Output the (X, Y) coordinate of the center of the cell containing the given text.  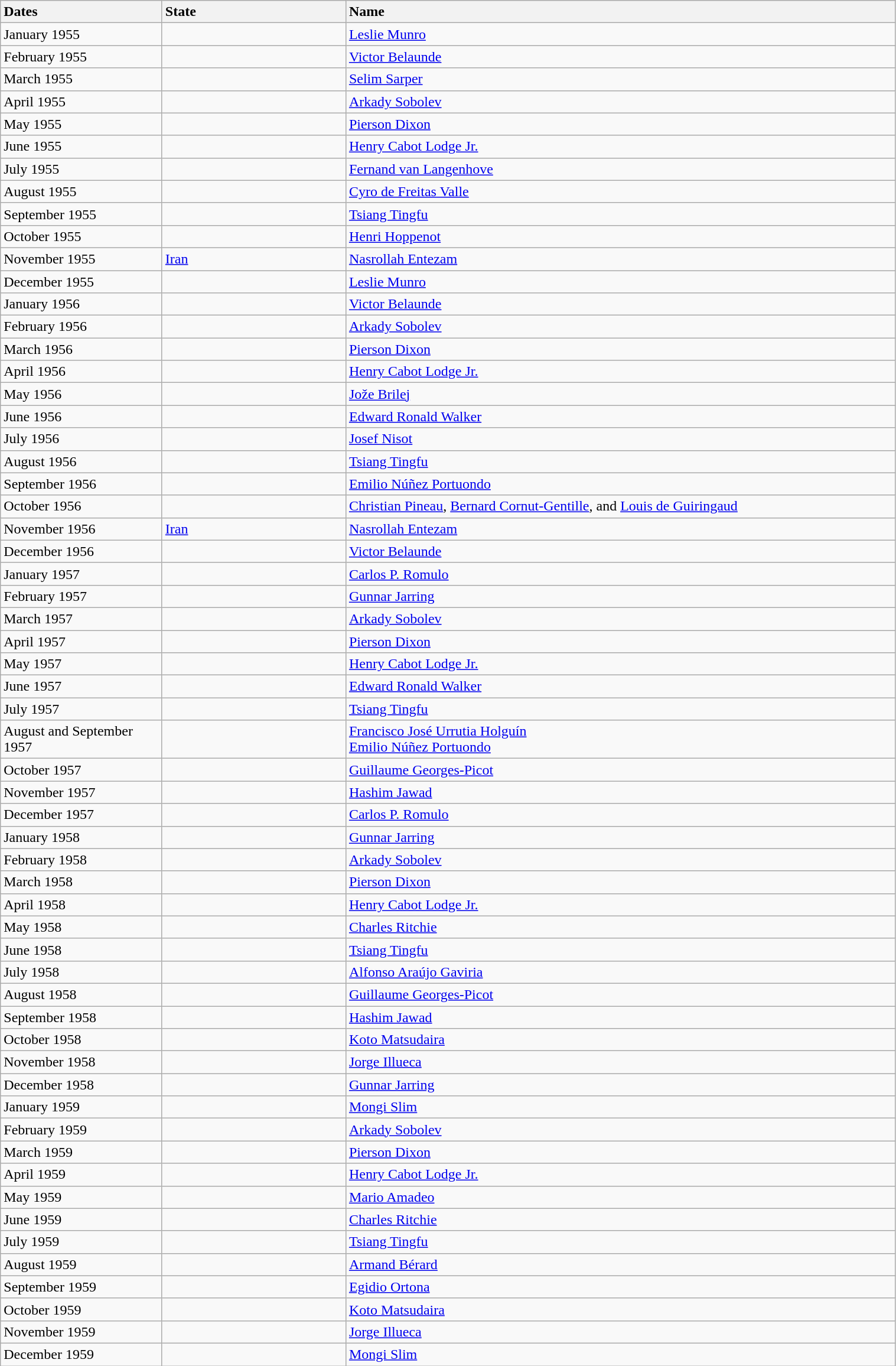
April 1956 (82, 372)
October 1956 (82, 506)
November 1956 (82, 529)
Armand Bérard (620, 1264)
March 1957 (82, 619)
October 1957 (82, 770)
Josef Nisot (620, 439)
June 1959 (82, 1219)
Francisco José Urrutia HolguínEmilio Núñez Portuondo (620, 740)
September 1959 (82, 1287)
February 1959 (82, 1130)
January 1955 (82, 34)
June 1958 (82, 949)
August 1955 (82, 191)
Emilio Núñez Portuondo (620, 484)
December 1958 (82, 1085)
State (254, 12)
July 1958 (82, 972)
April 1959 (82, 1175)
Egidio Ortona (620, 1287)
October 1958 (82, 1040)
November 1959 (82, 1332)
December 1956 (82, 551)
May 1955 (82, 124)
January 1959 (82, 1107)
March 1955 (82, 79)
February 1956 (82, 327)
Selim Sarper (620, 79)
April 1955 (82, 102)
Dates (82, 12)
October 1959 (82, 1309)
March 1959 (82, 1152)
January 1958 (82, 837)
Christian Pineau, Bernard Cornut-Gentille, and Louis de Guiringaud (620, 506)
April 1958 (82, 905)
September 1956 (82, 484)
October 1955 (82, 236)
June 1955 (82, 147)
August 1956 (82, 461)
Jože Brilej (620, 394)
August 1959 (82, 1264)
Cyro de Freitas Valle (620, 191)
June 1956 (82, 417)
November 1955 (82, 259)
Name (620, 12)
May 1956 (82, 394)
May 1957 (82, 664)
Alfonso Araújo Gaviria (620, 972)
August and September 1957 (82, 740)
February 1957 (82, 596)
July 1955 (82, 169)
Henri Hoppenot (620, 236)
January 1957 (82, 574)
Mario Amadeo (620, 1197)
December 1955 (82, 282)
August 1958 (82, 994)
Fernand van Langenhove (620, 169)
March 1956 (82, 349)
September 1955 (82, 214)
July 1959 (82, 1242)
November 1957 (82, 792)
April 1957 (82, 641)
November 1958 (82, 1062)
July 1957 (82, 709)
January 1956 (82, 304)
February 1958 (82, 860)
December 1959 (82, 1354)
May 1959 (82, 1197)
May 1958 (82, 927)
December 1957 (82, 815)
June 1957 (82, 687)
September 1958 (82, 1017)
July 1956 (82, 439)
March 1958 (82, 882)
February 1955 (82, 57)
